Return the [x, y] coordinate for the center point of the cell that contains the specified text.  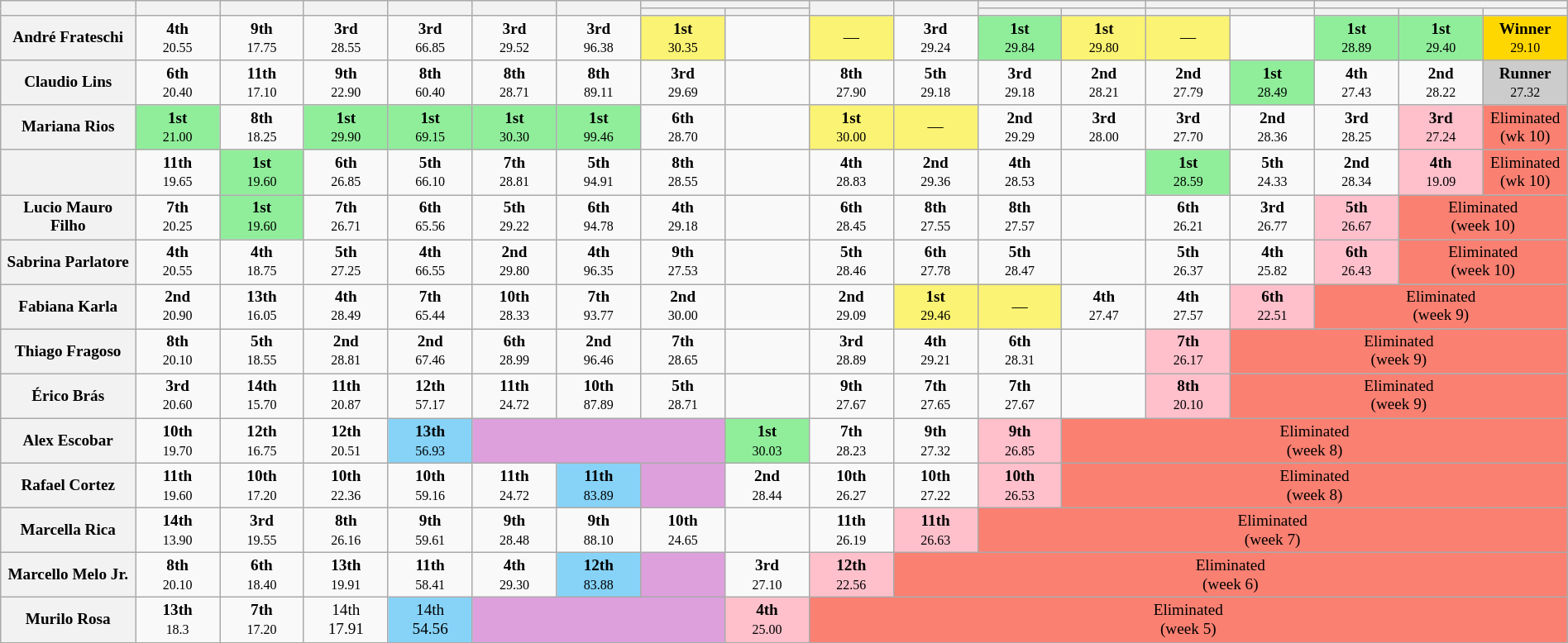
Alex Escobar [68, 441]
8th60.40 [430, 83]
3rd28.00 [1104, 127]
7th26.17 [1188, 351]
6th65.56 [430, 217]
10th28.33 [514, 307]
9th22.90 [346, 83]
Thiago Fragoso [68, 351]
12th57.17 [430, 396]
7th26.71 [346, 217]
10th24.65 [683, 530]
9th27.32 [935, 441]
2nd28.36 [1273, 127]
1st21.00 [178, 127]
7th93.77 [599, 307]
1st28.49 [1273, 83]
3rd66.85 [430, 38]
6th94.78 [599, 217]
8th28.55 [683, 172]
3rd29.52 [514, 38]
7th28.23 [851, 441]
1st30.00 [851, 127]
3rd28.55 [346, 38]
4th29.21 [935, 351]
3rd19.55 [262, 530]
12th22.56 [851, 575]
2nd20.90 [178, 307]
14th17.91 [346, 620]
9th27.67 [851, 396]
8th89.11 [599, 83]
7th27.65 [935, 396]
3rd26.77 [1273, 217]
2nd27.79 [1188, 83]
2nd96.46 [599, 351]
3rd27.10 [767, 575]
Claudio Lins [68, 83]
Marcello Melo Jr. [68, 575]
4th27.43 [1356, 83]
4th25.82 [1273, 262]
14th54.56 [430, 620]
10th22.36 [346, 485]
1st29.80 [1104, 38]
11th19.60 [178, 485]
6th27.78 [935, 262]
14th13.90 [178, 530]
4th27.47 [1104, 307]
9th17.75 [262, 38]
5th27.25 [346, 262]
Winner29.10 [1525, 38]
10th26.53 [1020, 485]
1st29.46 [935, 307]
Érico Brás [68, 396]
5th94.91 [599, 172]
11th26.63 [935, 530]
8th27.57 [1020, 217]
6th26.85 [346, 172]
4th18.75 [262, 262]
10th27.22 [935, 485]
3rd29.69 [683, 83]
1st30.35 [683, 38]
6th26.21 [1188, 217]
1st28.59 [1188, 172]
2nd28.81 [346, 351]
12th83.88 [599, 575]
Eliminated(week 5) [1188, 620]
2nd30.00 [683, 307]
9th26.85 [1020, 441]
2nd28.22 [1441, 83]
Fabiana Karla [68, 307]
2nd28.34 [1356, 172]
7th65.44 [430, 307]
12th16.75 [262, 441]
8th18.25 [262, 127]
2nd28.44 [767, 485]
6th28.45 [851, 217]
13th19.91 [346, 575]
2nd29.80 [514, 262]
9th88.10 [599, 530]
1st69.15 [430, 127]
14th15.70 [262, 396]
André Frateschi [68, 38]
4th28.83 [851, 172]
1st29.84 [1020, 38]
11th20.87 [346, 396]
6th26.43 [1356, 262]
4th96.35 [599, 262]
11th17.10 [262, 83]
Mariana Rios [68, 127]
4th29.30 [514, 575]
3rd28.89 [851, 351]
11th19.65 [178, 172]
1st29.90 [346, 127]
4th25.00 [767, 620]
3rd29.24 [935, 38]
8th27.55 [935, 217]
9th59.61 [430, 530]
Murilo Rosa [68, 620]
13th16.05 [262, 307]
2nd29.09 [851, 307]
7th20.25 [178, 217]
9th27.53 [683, 262]
5th28.71 [683, 396]
Eliminated(week 7) [1272, 530]
9th28.48 [514, 530]
Marcella Rica [68, 530]
8th27.90 [851, 83]
6th28.31 [1020, 351]
11th83.89 [599, 485]
10th87.89 [599, 396]
4th19.09 [1441, 172]
Lucio Mauro Filho [68, 217]
Eliminated(week 6) [1231, 575]
10th26.27 [851, 485]
1st28.89 [1356, 38]
1st30.03 [767, 441]
11th58.41 [430, 575]
6th28.99 [514, 351]
3rd96.38 [599, 38]
5th24.33 [1273, 172]
3rd28.25 [1356, 127]
Runner27.32 [1525, 83]
12th20.51 [346, 441]
6th20.40 [178, 83]
7th28.81 [514, 172]
2nd29.36 [935, 172]
7th28.65 [683, 351]
7th17.20 [262, 620]
4th29.18 [683, 217]
3rd20.60 [178, 396]
11th26.19 [851, 530]
4th66.55 [430, 262]
Sabrina Parlatore [68, 262]
7th27.67 [1020, 396]
5th66.10 [430, 172]
3rd27.24 [1441, 127]
5th28.47 [1020, 262]
6th18.40 [262, 575]
2nd28.21 [1104, 83]
4th28.53 [1020, 172]
10th17.20 [262, 485]
10th59.16 [430, 485]
1st30.30 [514, 127]
5th29.22 [514, 217]
5th28.46 [851, 262]
6th22.51 [1273, 307]
3rd29.18 [1020, 83]
6th28.70 [683, 127]
4th27.57 [1188, 307]
5th26.37 [1188, 262]
8th28.71 [514, 83]
5th18.55 [262, 351]
10th19.70 [178, 441]
2nd67.46 [430, 351]
13th18.3 [178, 620]
13th56.93 [430, 441]
8th26.16 [346, 530]
2nd29.29 [1020, 127]
3rd27.70 [1188, 127]
4th28.49 [346, 307]
5th29.18 [935, 83]
5th26.67 [1356, 217]
Rafael Cortez [68, 485]
1st99.46 [599, 127]
1st29.40 [1441, 38]
